Output the (x, y) coordinate of the center of the cell containing the given text.  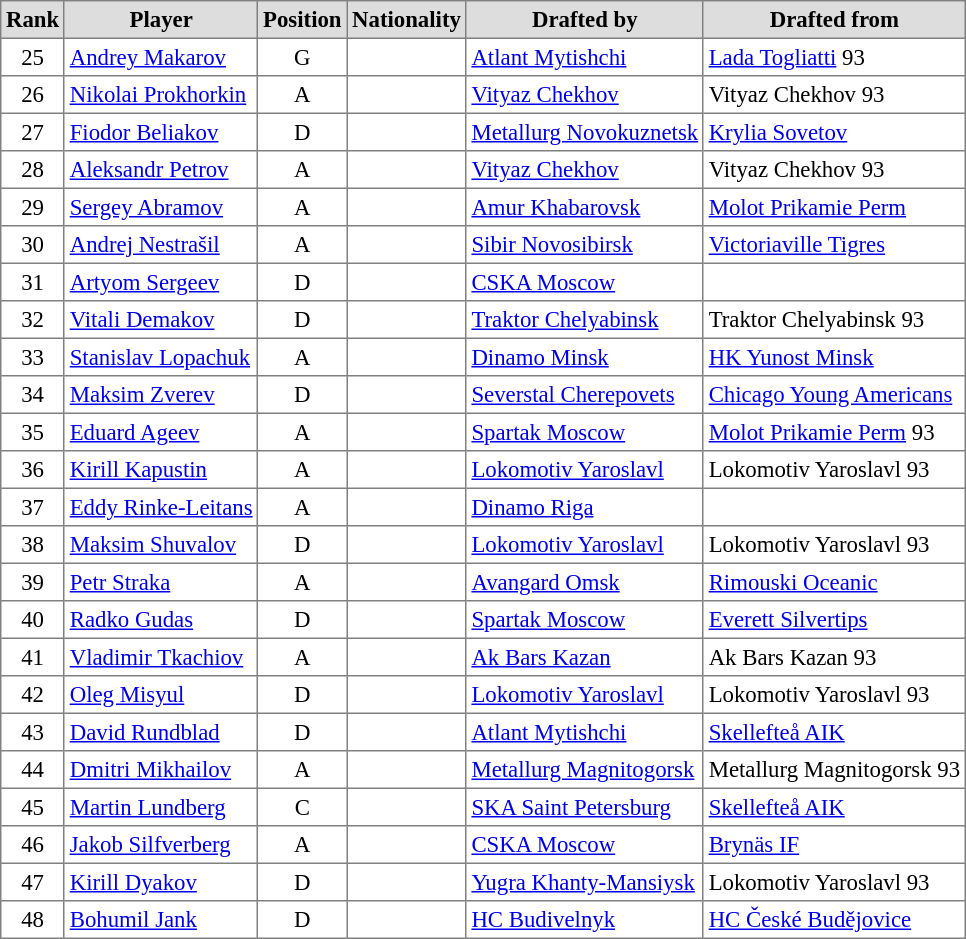
Ak Bars Kazan (584, 657)
Player (160, 20)
27 (33, 132)
Kirill Dyakov (160, 882)
HK Yunost Minsk (834, 357)
C (302, 807)
Everett Silvertips (834, 620)
Severstal Cherepovets (584, 395)
Eddy Rinke-Leitans (160, 507)
32 (33, 320)
Eduard Ageev (160, 432)
29 (33, 207)
Jakob Silfverberg (160, 845)
26 (33, 95)
Rank (33, 20)
Nikolai Prokhorkin (160, 95)
G (302, 57)
Bohumil Jank (160, 920)
Fiodor Beliakov (160, 132)
47 (33, 882)
Andrey Makarov (160, 57)
48 (33, 920)
Kirill Kapustin (160, 470)
HC Budivelnyk (584, 920)
33 (33, 357)
Vladimir Tkachiov (160, 657)
Metallurg Novokuznetsk (584, 132)
Aleksandr Petrov (160, 170)
35 (33, 432)
Brynäs IF (834, 845)
38 (33, 545)
Rimouski Oceanic (834, 582)
Artyom Sergeev (160, 282)
Position (302, 20)
Molot Prikamie Perm 93 (834, 432)
Amur Khabarovsk (584, 207)
Vitali Demakov (160, 320)
39 (33, 582)
Krylia Sovetov (834, 132)
Sibir Novosibirsk (584, 245)
Dinamo Minsk (584, 357)
Radko Gudas (160, 620)
28 (33, 170)
Dinamo Riga (584, 507)
Victoriaville Tigres (834, 245)
HC České Budějovice (834, 920)
Metallurg Magnitogorsk (584, 770)
Dmitri Mikhailov (160, 770)
Stanislav Lopachuk (160, 357)
42 (33, 695)
Nationality (406, 20)
34 (33, 395)
46 (33, 845)
Molot Prikamie Perm (834, 207)
44 (33, 770)
Maksim Shuvalov (160, 545)
45 (33, 807)
Martin Lundberg (160, 807)
Traktor Chelyabinsk 93 (834, 320)
Andrej Nestrašil (160, 245)
Drafted by (584, 20)
41 (33, 657)
Traktor Chelyabinsk (584, 320)
36 (33, 470)
Chicago Young Americans (834, 395)
David Rundblad (160, 732)
43 (33, 732)
Ak Bars Kazan 93 (834, 657)
30 (33, 245)
SKA Saint Petersburg (584, 807)
31 (33, 282)
Drafted from (834, 20)
Petr Straka (160, 582)
25 (33, 57)
Avangard Omsk (584, 582)
Sergey Abramov (160, 207)
37 (33, 507)
Metallurg Magnitogorsk 93 (834, 770)
Oleg Misyul (160, 695)
Lada Togliatti 93 (834, 57)
40 (33, 620)
Maksim Zverev (160, 395)
Yugra Khanty-Mansiysk (584, 882)
